Capture the cell that displays the provided text and extract its (x, y) central coordinate. 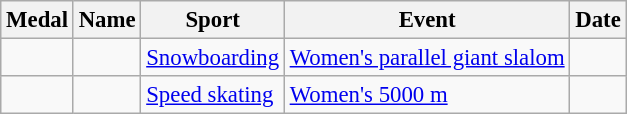
Sport (212, 20)
Women's 5000 m (427, 95)
Snowboarding (212, 58)
Event (427, 20)
Name (107, 20)
Medal (38, 20)
Date (598, 20)
Women's parallel giant slalom (427, 58)
Speed skating (212, 95)
